Search for the cell housing the specified text and yield its [X, Y] center coordinate. 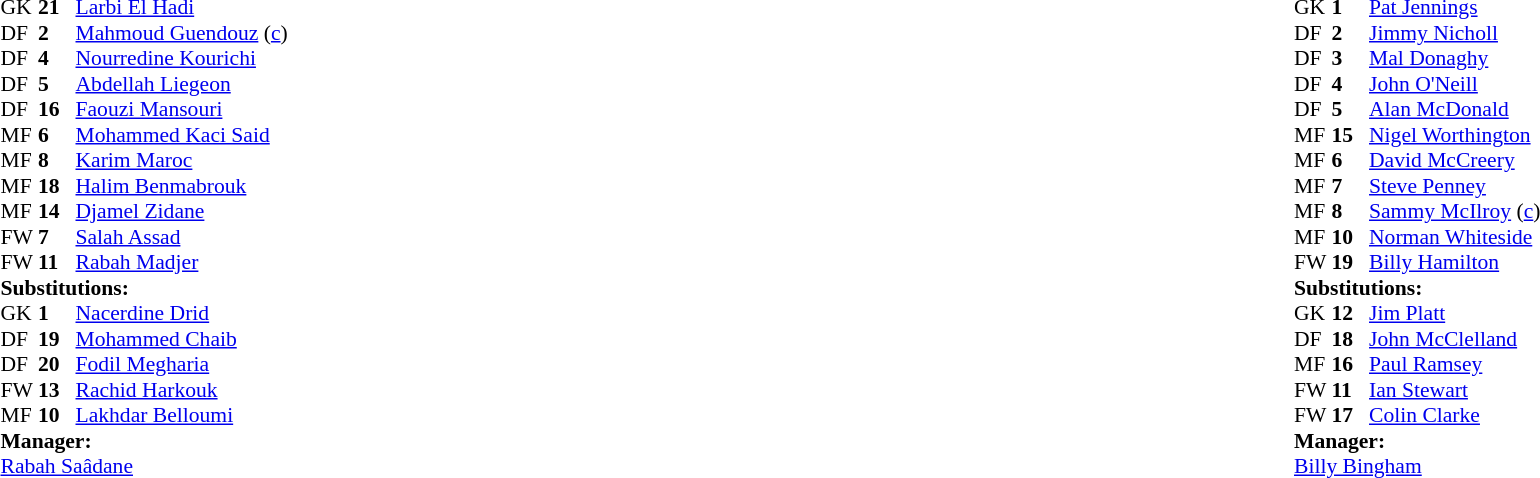
13 [57, 390]
Nacerdine Drid [182, 313]
Halim Benmabrouk [182, 186]
Salah Assad [182, 237]
14 [57, 211]
Jim Platt [1454, 313]
15 [1351, 135]
Billy Hamilton [1454, 263]
Mohammed Chaib [182, 339]
Norman Whiteside [1454, 237]
17 [1351, 415]
Fodil Megharia [182, 365]
Rachid Harkouk [182, 390]
John O'Neill [1454, 84]
Djamel Zidane [182, 211]
Mohammed Kaci Said [182, 135]
20 [57, 365]
Steve Penney [1454, 186]
Nigel Worthington [1454, 135]
Lakhdar Belloumi [182, 415]
Rabah Madjer [182, 263]
1 [57, 313]
Faouzi Mansouri [182, 109]
David McCreery [1454, 161]
3 [1351, 59]
Karim Maroc [182, 161]
Mal Donaghy [1454, 59]
Jimmy Nicholl [1454, 33]
12 [1351, 313]
John McClelland [1454, 339]
Abdellah Liegeon [182, 84]
Sammy McIlroy (c) [1454, 211]
Mahmoud Guendouz (c) [182, 33]
Paul Ramsey [1454, 365]
Ian Stewart [1454, 390]
Alan McDonald [1454, 109]
Nourredine Kourichi [182, 59]
Colin Clarke [1454, 415]
